Determine the [x, y] coordinate at the center of the cell enclosing the given text.  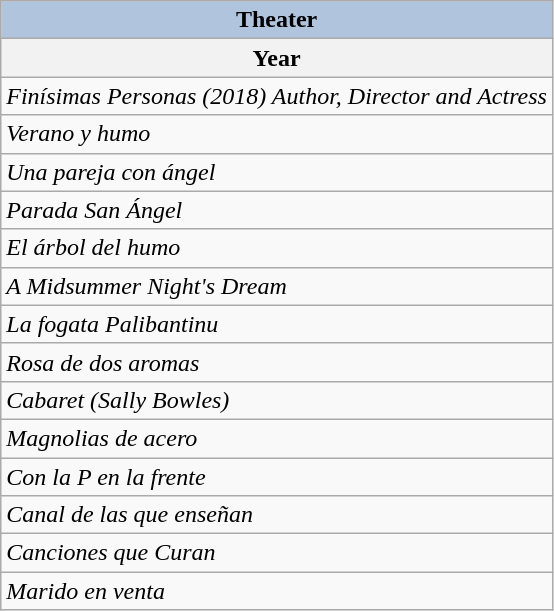
Una pareja con ángel [277, 172]
Rosa de dos aromas [277, 362]
Cabaret (Sally Bowles) [277, 400]
Finísimas Personas (2018) Author, Director and Actress [277, 96]
Marido en venta [277, 591]
Parada San Ángel [277, 210]
Canciones que Curan [277, 553]
Magnolias de acero [277, 438]
Verano y humo [277, 134]
A Midsummer Night's Dream [277, 286]
La fogata Palibantinu [277, 324]
El árbol del humo [277, 248]
Con la P en la frente [277, 477]
Canal de las que enseñan [277, 515]
Year [277, 58]
Theater [277, 20]
